Locate the cell with the specified text and output its (X, Y) center coordinate. 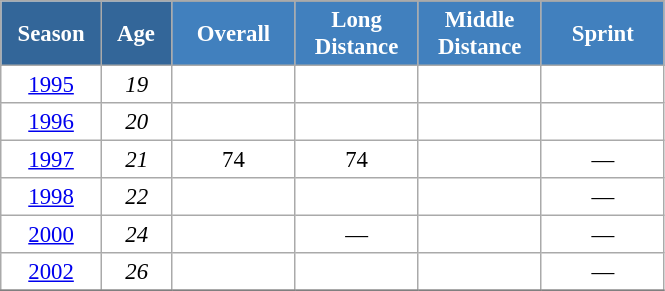
20 (136, 122)
19 (136, 85)
Long Distance (356, 34)
Overall (234, 34)
1995 (52, 85)
1998 (52, 197)
Season (52, 34)
24 (136, 235)
Sprint (602, 34)
1996 (52, 122)
Age (136, 34)
1997 (52, 160)
22 (136, 197)
21 (136, 160)
2000 (52, 235)
Middle Distance (480, 34)
